Return [x, y] of the center of cell containing provided text 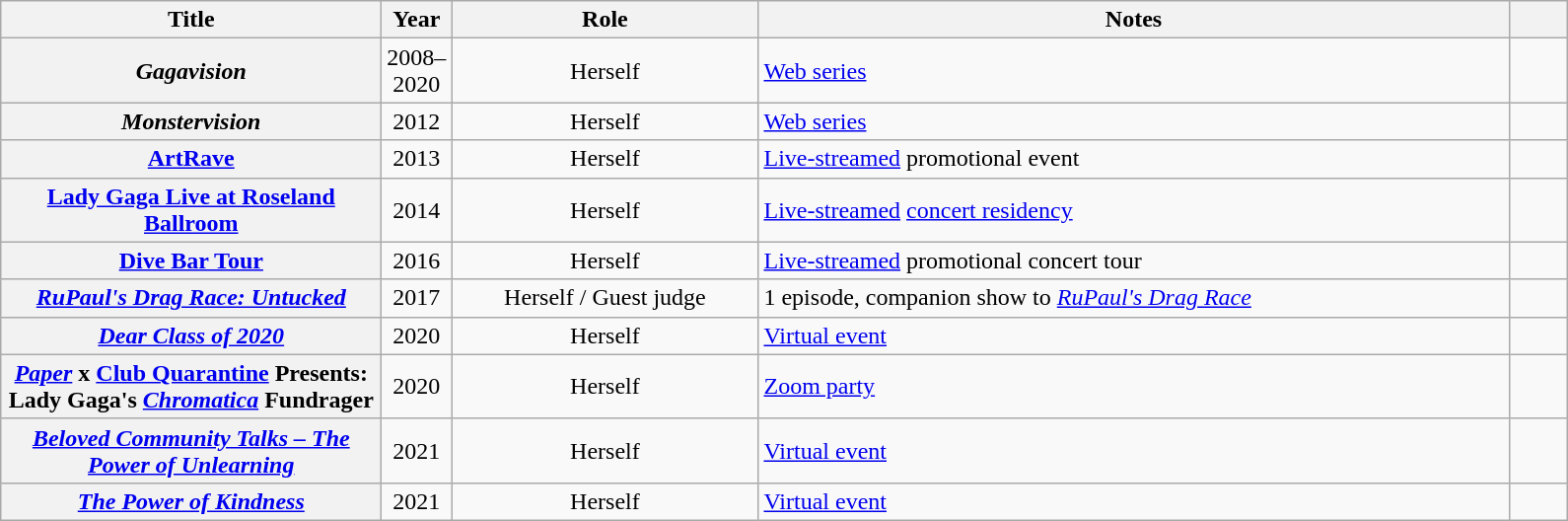
Notes [1134, 20]
The Power of Kindness [191, 501]
Live-streamed concert residency [1134, 209]
1 episode, companion show to RuPaul's Drag Race [1134, 298]
Monstervision [191, 121]
RuPaul's Drag Race: Untucked [191, 298]
Dear Class of 2020 [191, 335]
2012 [416, 121]
2013 [416, 159]
Role [606, 20]
Paper x Club Quarantine Presents: Lady Gaga's Chromatica Fundrager [191, 387]
Herself / Guest judge [606, 298]
2016 [416, 260]
Title [191, 20]
2017 [416, 298]
2008–2020 [416, 71]
Dive Bar Tour [191, 260]
2014 [416, 209]
Year [416, 20]
Zoom party [1134, 387]
Live-streamed promotional concert tour [1134, 260]
ArtRave [191, 159]
Beloved Community Talks – The Power of Unlearning [191, 450]
Gagavision [191, 71]
Lady Gaga Live at Roseland Ballroom [191, 209]
Live-streamed promotional event [1134, 159]
